Return the (x, y) coordinate for the center point of the cell that contains the specified text.  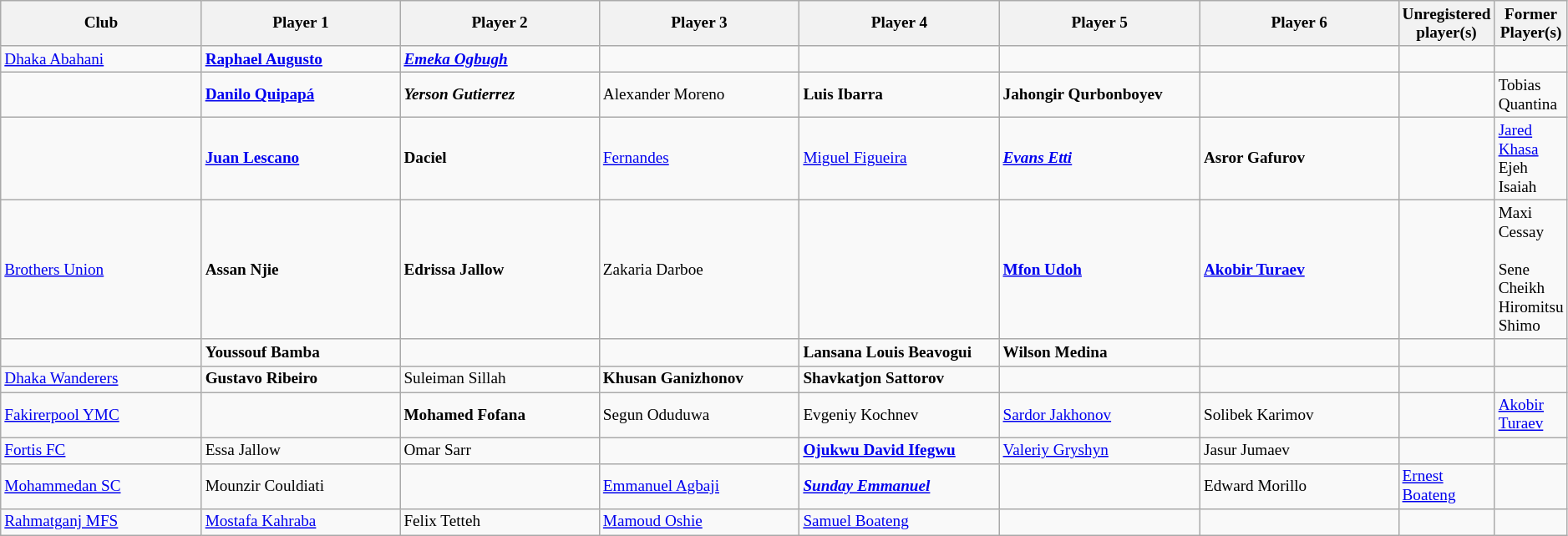
Jasur Jumaev (1299, 451)
Jahongir Qurbonboyev (1099, 94)
Gustavo Ribeiro (301, 379)
Sardor Jakhonov (1099, 415)
Raphael Augusto (301, 59)
Mohamed Fofana (500, 415)
Edward Morillo (1299, 486)
Youssouf Bamba (301, 352)
Segun Oduduwa (699, 415)
Sunday Emmanuel (899, 486)
Club (101, 23)
Valeriy Gryshyn (1099, 451)
Fernandes (699, 159)
Luis Ibarra (899, 94)
Emeka Ogbugh (500, 59)
Shavkatjon Sattorov (899, 379)
Asror Gafurov (1299, 159)
Player 3 (699, 23)
Player 6 (1299, 23)
Felix Tetteh (500, 522)
Jared Khasa Ejeh Isaiah (1530, 159)
Khusan Ganizhonov (699, 379)
Mamoud Oshie (699, 522)
Dhaka Abahani (101, 59)
Yerson Gutierrez (500, 94)
Mounzir Couldiati (301, 486)
Evgeniy Kochnev (899, 415)
Brothers Union (101, 271)
Wilson Medina (1099, 352)
Player 5 (1099, 23)
Edrissa Jallow (500, 271)
Tobias Quantina (1530, 94)
Omar Sarr (500, 451)
Solibek Karimov (1299, 415)
Samuel Boateng (899, 522)
Assan Njie (301, 271)
Rahmatganj MFS (101, 522)
Mfon Udoh (1099, 271)
Suleiman Sillah (500, 379)
Player 1 (301, 23)
Alexander Moreno (699, 94)
Miguel Figueira (899, 159)
Former Player(s) (1530, 23)
Essa Jallow (301, 451)
Fortis FC (101, 451)
Dhaka Wanderers (101, 379)
Fakirerpool YMC (101, 415)
Danilo Quipapá (301, 94)
Daciel (500, 159)
Mostafa Kahraba (301, 522)
Ernest Boateng (1447, 486)
Lansana Louis Beavogui (899, 352)
Mohammedan SC (101, 486)
Emmanuel Agbaji (699, 486)
Maxi Cessay Sene Cheikh Hiromitsu Shimo (1530, 271)
Ojukwu David Ifegwu (899, 451)
Player 2 (500, 23)
Unregistered player(s) (1447, 23)
Juan Lescano (301, 159)
Zakaria Darboe (699, 271)
Evans Etti (1099, 159)
Player 4 (899, 23)
